Return the (X, Y) coordinate for the center point of the cell that contains the specified text.  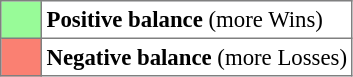
Positive balance (more Wins) (196, 20)
Negative balance (more Losses) (196, 57)
